Find where the given text appears and provide that cell's center as (x, y) coordinate. 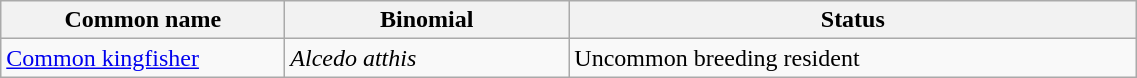
Common name (143, 20)
Status (853, 20)
Binomial (427, 20)
Uncommon breeding resident (853, 58)
Common kingfisher (143, 58)
Alcedo atthis (427, 58)
